Search for the cell housing the specified text and yield its (x, y) center coordinate. 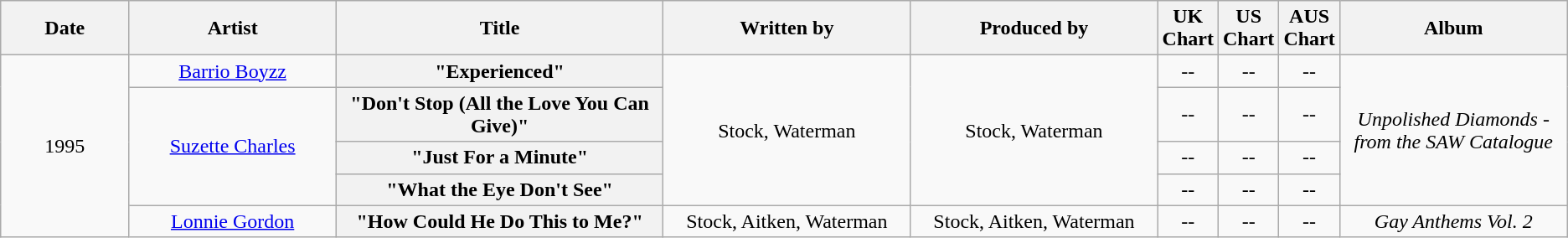
Title (499, 28)
Barrio Boyzz (233, 71)
"Experienced" (499, 71)
Written by (787, 28)
"Just For a Minute" (499, 158)
Artist (233, 28)
UK Chart (1188, 28)
1995 (65, 146)
"Don't Stop (All the Love You Can Give)" (499, 114)
"What the Eye Don't See" (499, 189)
US Chart (1248, 28)
Lonnie Gordon (233, 221)
AUS Chart (1309, 28)
Produced by (1034, 28)
Date (65, 28)
Unpolished Diamonds - from the SAW Catalogue (1453, 131)
Gay Anthems Vol. 2 (1453, 221)
Suzette Charles (233, 146)
Album (1453, 28)
"How Could He Do This to Me?" (499, 221)
